Scan for the cell matching the given text and deliver its [X, Y] coordinate at center. 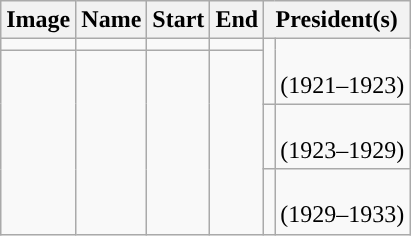
(1929–1933) [342, 202]
(1921–1923) [342, 72]
Start [178, 20]
Name [112, 20]
President(s) [337, 20]
Image [38, 20]
End [237, 20]
(1923–1929) [342, 136]
